Capture the cell that displays the provided text and extract its [x, y] central coordinate. 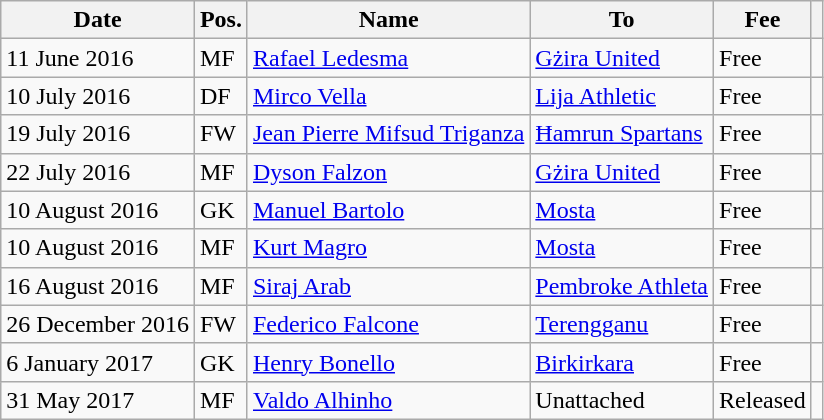
11 June 2016 [98, 58]
Manuel Bartolo [388, 210]
To [622, 20]
31 May 2017 [98, 400]
Pos. [220, 20]
Birkirkara [622, 362]
19 July 2016 [98, 134]
Jean Pierre Mifsud Triganza [388, 134]
26 December 2016 [98, 324]
Date [98, 20]
Pembroke Athleta [622, 286]
DF [220, 96]
16 August 2016 [98, 286]
Kurt Magro [388, 248]
Unattached [622, 400]
Siraj Arab [388, 286]
22 July 2016 [98, 172]
10 July 2016 [98, 96]
Mirco Vella [388, 96]
Released [763, 400]
Ħamrun Spartans [622, 134]
Dyson Falzon [388, 172]
Rafael Ledesma [388, 58]
Henry Bonello [388, 362]
6 January 2017 [98, 362]
Name [388, 20]
Fee [763, 20]
Federico Falcone [388, 324]
Terengganu [622, 324]
Lija Athletic [622, 96]
Valdo Alhinho [388, 400]
